Scan for the cell matching the given text and deliver its (X, Y) coordinate at center. 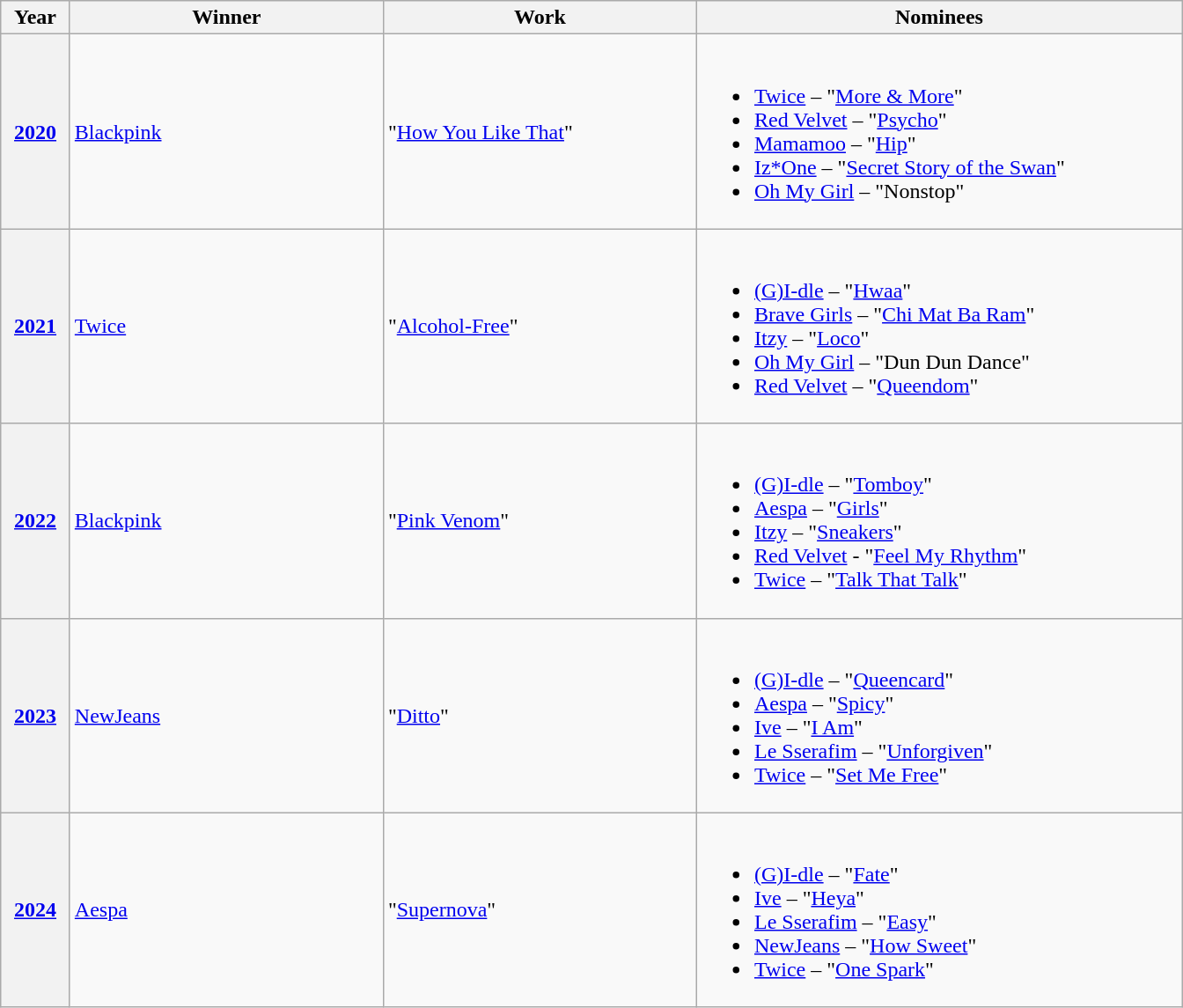
"Alcohol-Free" (540, 326)
Twice – "More & More"Red Velvet – "Psycho"Mamamoo – "Hip"Iz*One – "Secret Story of the Swan"Oh My Girl – "Nonstop" (938, 132)
(G)I-dle – "Tomboy"Aespa – "Girls"Itzy – "Sneakers"Red Velvet - "Feel My Rhythm"Twice – "Talk That Talk" (938, 521)
2021 (35, 326)
(G)I-dle – "Hwaa"Brave Girls – "Chi Mat Ba Ram"Itzy – "Loco"Oh My Girl – "Dun Dun Dance"Red Velvet – "Queendom" (938, 326)
"Pink Venom" (540, 521)
2022 (35, 521)
"How You Like That" (540, 132)
"Ditto" (540, 715)
(G)I-dle – "Fate"Ive – "Heya"Le Sserafim – "Easy"NewJeans – "How Sweet"Twice – "One Spark" (938, 910)
"Supernova" (540, 910)
Twice (226, 326)
Year (35, 18)
2024 (35, 910)
(G)I-dle – "Queencard"Aespa – "Spicy"Ive – "I Am"Le Sserafim – "Unforgiven" Twice – "Set Me Free" (938, 715)
Aespa (226, 910)
2020 (35, 132)
Winner (226, 18)
Work (540, 18)
2023 (35, 715)
NewJeans (226, 715)
Nominees (938, 18)
